Return the (x, y) coordinate for the center point of the cell that contains the specified text.  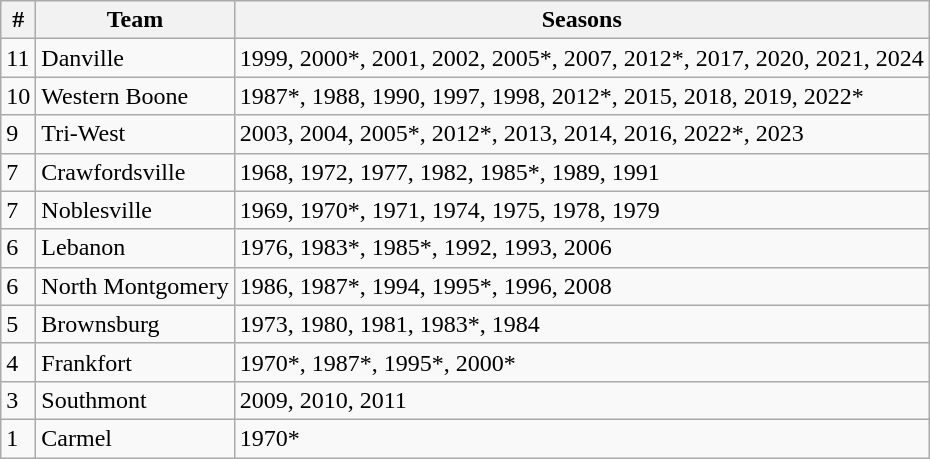
1969, 1970*, 1971, 1974, 1975, 1978, 1979 (582, 210)
Crawfordsville (135, 172)
Brownsburg (135, 324)
Southmont (135, 400)
3 (18, 400)
Lebanon (135, 248)
1986, 1987*, 1994, 1995*, 1996, 2008 (582, 286)
1987*, 1988, 1990, 1997, 1998, 2012*, 2015, 2018, 2019, 2022* (582, 96)
4 (18, 362)
North Montgomery (135, 286)
2009, 2010, 2011 (582, 400)
1970*, 1987*, 1995*, 2000* (582, 362)
Carmel (135, 438)
5 (18, 324)
2003, 2004, 2005*, 2012*, 2013, 2014, 2016, 2022*, 2023 (582, 134)
Noblesville (135, 210)
1999, 2000*, 2001, 2002, 2005*, 2007, 2012*, 2017, 2020, 2021, 2024 (582, 58)
Team (135, 20)
1973, 1980, 1981, 1983*, 1984 (582, 324)
Seasons (582, 20)
1976, 1983*, 1985*, 1992, 1993, 2006 (582, 248)
Tri-West (135, 134)
10 (18, 96)
Danville (135, 58)
1970* (582, 438)
1968, 1972, 1977, 1982, 1985*, 1989, 1991 (582, 172)
Western Boone (135, 96)
1 (18, 438)
9 (18, 134)
# (18, 20)
11 (18, 58)
Frankfort (135, 362)
